Identify which cell holds the provided text, then report its (X, Y) central coordinate. 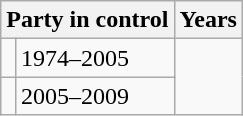
2005–2009 (94, 96)
Party in control (88, 20)
Years (208, 20)
1974–2005 (94, 58)
